Provide the [X, Y] coordinate of the cell's center where the given text is located.  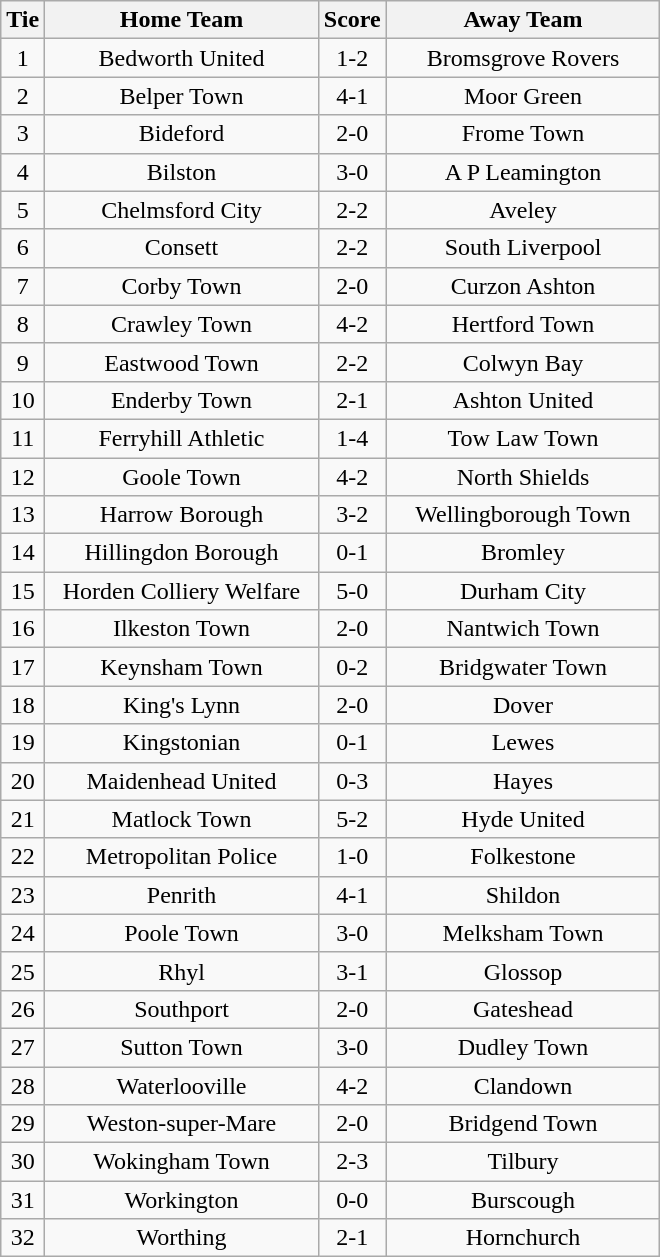
13 [23, 515]
Tow Law Town [523, 438]
Melksham Town [523, 933]
Bedworth United [182, 58]
15 [23, 591]
Metropolitan Police [182, 857]
A P Leamington [523, 172]
Enderby Town [182, 400]
Moor Green [523, 96]
18 [23, 705]
Chelmsford City [182, 210]
27 [23, 1047]
Glossop [523, 971]
Frome Town [523, 134]
Bromley [523, 553]
0-2 [352, 667]
Folkestone [523, 857]
Burscough [523, 1200]
5-2 [352, 819]
Durham City [523, 591]
8 [23, 324]
23 [23, 895]
Clandown [523, 1085]
1-4 [352, 438]
Wokingham Town [182, 1162]
Southport [182, 1009]
Ferryhill Athletic [182, 438]
6 [23, 248]
Bideford [182, 134]
12 [23, 477]
Crawley Town [182, 324]
26 [23, 1009]
30 [23, 1162]
Penrith [182, 895]
Away Team [523, 20]
Hayes [523, 781]
10 [23, 400]
31 [23, 1200]
Goole Town [182, 477]
Rhyl [182, 971]
2 [23, 96]
Eastwood Town [182, 362]
Colwyn Bay [523, 362]
29 [23, 1124]
5-0 [352, 591]
Curzon Ashton [523, 286]
Matlock Town [182, 819]
Horden Colliery Welfare [182, 591]
19 [23, 743]
Kingstonian [182, 743]
North Shields [523, 477]
Tie [23, 20]
24 [23, 933]
Dover [523, 705]
0-3 [352, 781]
Nantwich Town [523, 629]
Hyde United [523, 819]
Worthing [182, 1238]
3 [23, 134]
7 [23, 286]
Waterlooville [182, 1085]
Ashton United [523, 400]
0-0 [352, 1200]
Keynsham Town [182, 667]
Bromsgrove Rovers [523, 58]
4 [23, 172]
Gateshead [523, 1009]
Ilkeston Town [182, 629]
Weston-super-Mare [182, 1124]
1 [23, 58]
28 [23, 1085]
Hertford Town [523, 324]
Sutton Town [182, 1047]
1-0 [352, 857]
Workington [182, 1200]
King's Lynn [182, 705]
Belper Town [182, 96]
Maidenhead United [182, 781]
11 [23, 438]
Bilston [182, 172]
Corby Town [182, 286]
Bridgwater Town [523, 667]
25 [23, 971]
Wellingborough Town [523, 515]
Score [352, 20]
Hornchurch [523, 1238]
32 [23, 1238]
Aveley [523, 210]
5 [23, 210]
16 [23, 629]
2-3 [352, 1162]
1-2 [352, 58]
9 [23, 362]
Dudley Town [523, 1047]
Hillingdon Borough [182, 553]
17 [23, 667]
Tilbury [523, 1162]
3-1 [352, 971]
Harrow Borough [182, 515]
3-2 [352, 515]
Lewes [523, 743]
Bridgend Town [523, 1124]
21 [23, 819]
22 [23, 857]
Shildon [523, 895]
14 [23, 553]
20 [23, 781]
Consett [182, 248]
South Liverpool [523, 248]
Poole Town [182, 933]
Home Team [182, 20]
